For the text-containing cell, return its midpoint in [X, Y] coordinate format. 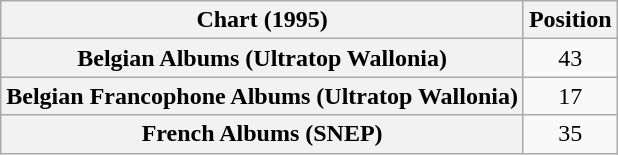
35 [570, 134]
Belgian Francophone Albums (Ultratop Wallonia) [262, 96]
Chart (1995) [262, 20]
17 [570, 96]
43 [570, 58]
French Albums (SNEP) [262, 134]
Belgian Albums (Ultratop Wallonia) [262, 58]
Position [570, 20]
